From the cell containing the given text, extract its center point as [x, y] coordinate. 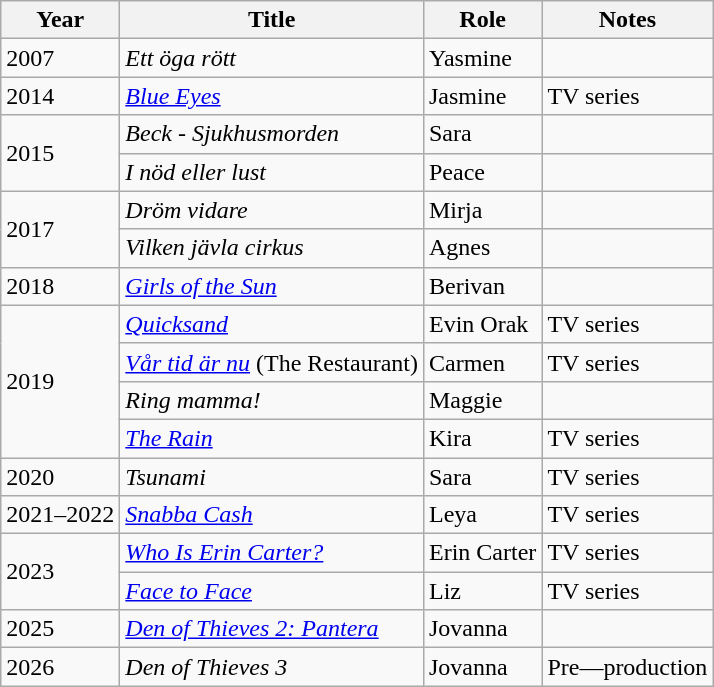
Notes [628, 20]
Ring mamma! [272, 400]
2014 [60, 96]
Snabba Cash [272, 515]
The Rain [272, 438]
2017 [60, 229]
2026 [60, 667]
2015 [60, 153]
Peace [482, 172]
Year [60, 20]
Agnes [482, 248]
Liz [482, 591]
Maggie [482, 400]
Who Is Erin Carter? [272, 553]
Vår tid är nu (The Restaurant) [272, 362]
Quicksand [272, 324]
Title [272, 20]
Vilken jävla cirkus [272, 248]
2023 [60, 572]
2007 [60, 58]
Jasmine [482, 96]
Berivan [482, 286]
Leya [482, 515]
Den of Thieves 3 [272, 667]
2021–2022 [60, 515]
2019 [60, 381]
Blue Eyes [272, 96]
Erin Carter [482, 553]
I nöd eller lust [272, 172]
Kira [482, 438]
Mirja [482, 210]
Evin Orak [482, 324]
Tsunami [272, 477]
Role [482, 20]
Ett öga rött [272, 58]
Face to Face [272, 591]
Yasmine [482, 58]
2025 [60, 629]
Carmen [482, 362]
Den of Thieves 2: Pantera [272, 629]
Pre—production [628, 667]
Dröm vidare [272, 210]
Beck - Sjukhusmorden [272, 134]
2018 [60, 286]
Girls of the Sun [272, 286]
2020 [60, 477]
